Find where the given text appears and provide that cell's center as [x, y] coordinate. 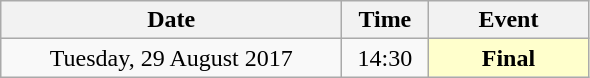
Time [385, 20]
Date [172, 20]
Event [508, 20]
14:30 [385, 58]
Tuesday, 29 August 2017 [172, 58]
Final [508, 58]
